From the cell containing the given text, extract its center point as [x, y] coordinate. 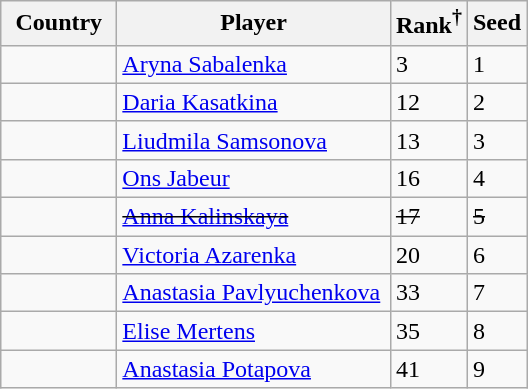
Country [59, 24]
13 [428, 140]
20 [428, 255]
Anna Kalinskaya [254, 217]
12 [428, 102]
Player [254, 24]
Ons Jabeur [254, 178]
16 [428, 178]
Elise Mertens [254, 331]
Aryna Sabalenka [254, 64]
Anastasia Pavlyuchenkova [254, 293]
Victoria Azarenka [254, 255]
17 [428, 217]
8 [496, 331]
7 [496, 293]
2 [496, 102]
35 [428, 331]
Seed [496, 24]
1 [496, 64]
Liudmila Samsonova [254, 140]
41 [428, 369]
6 [496, 255]
33 [428, 293]
Anastasia Potapova [254, 369]
4 [496, 178]
9 [496, 369]
Rank† [428, 24]
Daria Kasatkina [254, 102]
5 [496, 217]
